Scan for the cell matching the given text and deliver its (X, Y) coordinate at center. 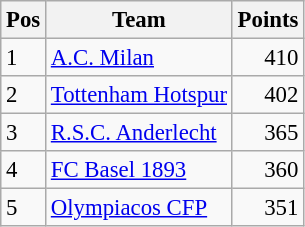
5 (24, 208)
351 (268, 208)
3 (24, 133)
FC Basel 1893 (140, 170)
Pos (24, 20)
Tottenham Hotspur (140, 95)
402 (268, 95)
410 (268, 58)
Olympiacos CFP (140, 208)
365 (268, 133)
Team (140, 20)
2 (24, 95)
1 (24, 58)
4 (24, 170)
360 (268, 170)
Points (268, 20)
R.S.C. Anderlecht (140, 133)
A.C. Milan (140, 58)
